Return (X, Y) of the center of cell containing provided text 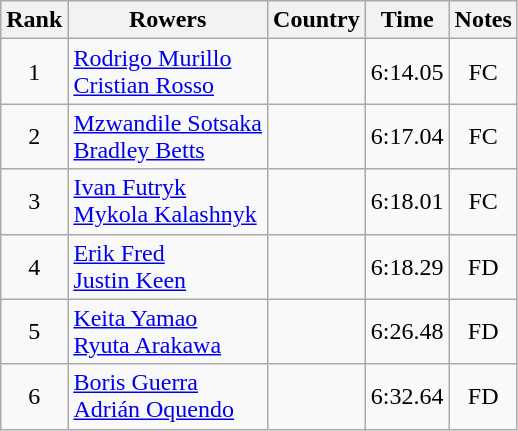
6:17.04 (407, 136)
Rodrigo MurilloCristian Rosso (168, 72)
Rowers (168, 20)
Mzwandile SotsakaBradley Betts (168, 136)
Rank (34, 20)
Ivan FutrykMykola Kalashnyk (168, 202)
6:26.48 (407, 332)
6:14.05 (407, 72)
4 (34, 266)
Boris GuerraAdrián Oquendo (168, 396)
5 (34, 332)
Notes (483, 20)
Keita YamaoRyuta Arakawa (168, 332)
Country (317, 20)
Erik FredJustin Keen (168, 266)
6 (34, 396)
2 (34, 136)
6:32.64 (407, 396)
1 (34, 72)
3 (34, 202)
6:18.29 (407, 266)
Time (407, 20)
6:18.01 (407, 202)
